Determine the (x, y) coordinate at the center of the cell enclosing the given text.  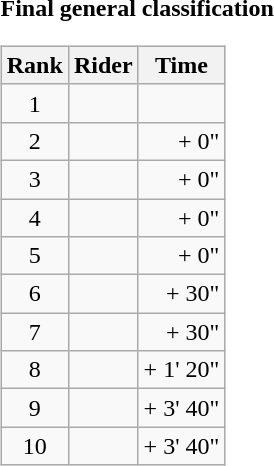
3 (34, 179)
1 (34, 103)
8 (34, 370)
4 (34, 217)
Time (182, 65)
Rank (34, 65)
7 (34, 332)
Rider (103, 65)
2 (34, 141)
+ 1' 20" (182, 370)
9 (34, 408)
10 (34, 446)
5 (34, 256)
6 (34, 294)
